Provide the (X, Y) coordinate of the cell's center where the given text is located.  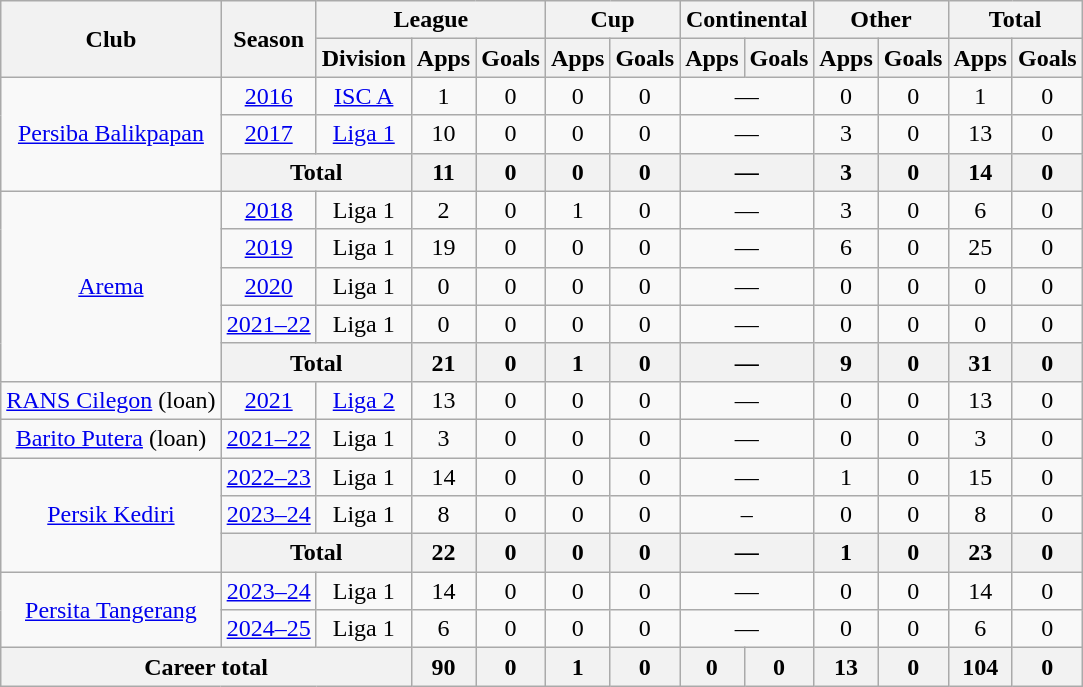
Cup (612, 20)
Liga 2 (364, 400)
2019 (268, 248)
21 (443, 362)
19 (443, 248)
League (430, 20)
2 (443, 210)
Season (268, 39)
ISC A (364, 96)
Persiba Balikpapan (111, 134)
31 (980, 362)
23 (980, 553)
Club (111, 39)
2022–23 (268, 477)
10 (443, 134)
15 (980, 477)
2018 (268, 210)
Barito Putera (loan) (111, 438)
2024–25 (268, 629)
Arema (111, 286)
9 (846, 362)
2021 (268, 400)
90 (443, 667)
Career total (206, 667)
– (747, 515)
22 (443, 553)
2017 (268, 134)
Other (881, 20)
Persik Kediri (111, 515)
11 (443, 172)
104 (980, 667)
RANS Cilegon (loan) (111, 400)
Continental (747, 20)
Persita Tangerang (111, 610)
2016 (268, 96)
Division (364, 58)
25 (980, 248)
2020 (268, 286)
